Capture the cell that displays the provided text and extract its [X, Y] central coordinate. 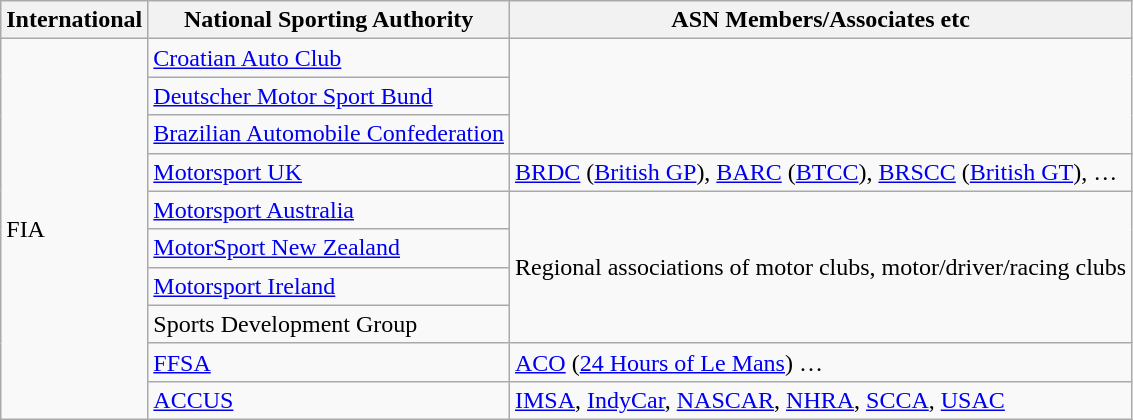
Deutscher Motor Sport Bund [329, 96]
Sports Development Group [329, 324]
Regional associations of motor clubs, motor/driver/racing clubs [820, 267]
Croatian Auto Club [329, 58]
Motorsport Australia [329, 210]
MotorSport New Zealand [329, 248]
National Sporting Authority [329, 20]
ACCUS [329, 400]
Brazilian Automobile Confederation [329, 134]
IMSA, IndyCar, NASCAR, NHRA, SCCA, USAC [820, 400]
ACO (24 Hours of Le Mans) … [820, 362]
BRDC (British GP), BARC (BTCC), BRSCC (British GT), … [820, 172]
Motorsport UK [329, 172]
ASN Members/Associates etc [820, 20]
FFSA [329, 362]
International [74, 20]
FIA [74, 230]
Motorsport Ireland [329, 286]
